Extract the (x, y) coordinate from the center of the cell holding the provided text.  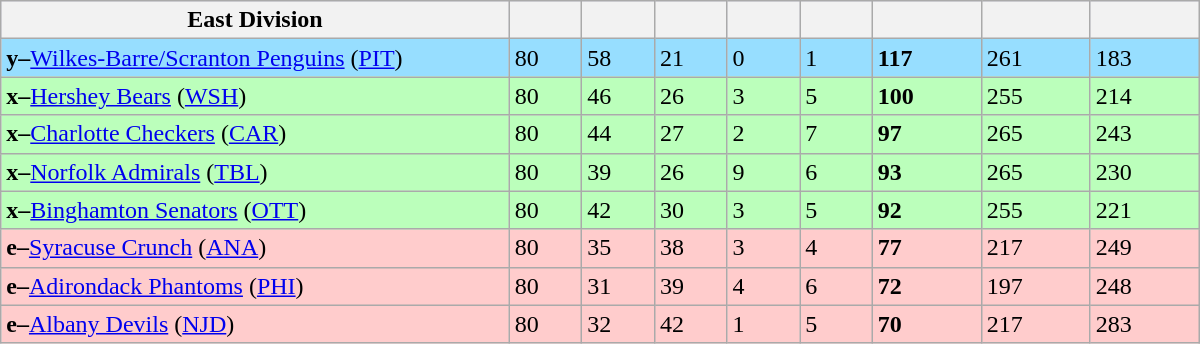
77 (926, 248)
e–Syracuse Crunch (ANA) (255, 248)
x–Binghamton Senators (OTT) (255, 210)
2 (764, 134)
27 (690, 134)
70 (926, 324)
x–Norfolk Admirals (TBL) (255, 172)
31 (618, 286)
221 (1144, 210)
0 (764, 58)
e–Albany Devils (NJD) (255, 324)
183 (1144, 58)
30 (690, 210)
East Division (255, 20)
x–Charlotte Checkers (CAR) (255, 134)
y–Wilkes-Barre/Scranton Penguins (PIT) (255, 58)
21 (690, 58)
249 (1144, 248)
38 (690, 248)
x–Hershey Bears (WSH) (255, 96)
261 (1036, 58)
32 (618, 324)
7 (836, 134)
230 (1144, 172)
214 (1144, 96)
92 (926, 210)
44 (618, 134)
e–Adirondack Phantoms (PHI) (255, 286)
35 (618, 248)
100 (926, 96)
97 (926, 134)
197 (1036, 286)
46 (618, 96)
58 (618, 58)
72 (926, 286)
9 (764, 172)
243 (1144, 134)
117 (926, 58)
248 (1144, 286)
283 (1144, 324)
93 (926, 172)
